Detect which cell encompasses the target text, then output its [x, y] center coordinate. 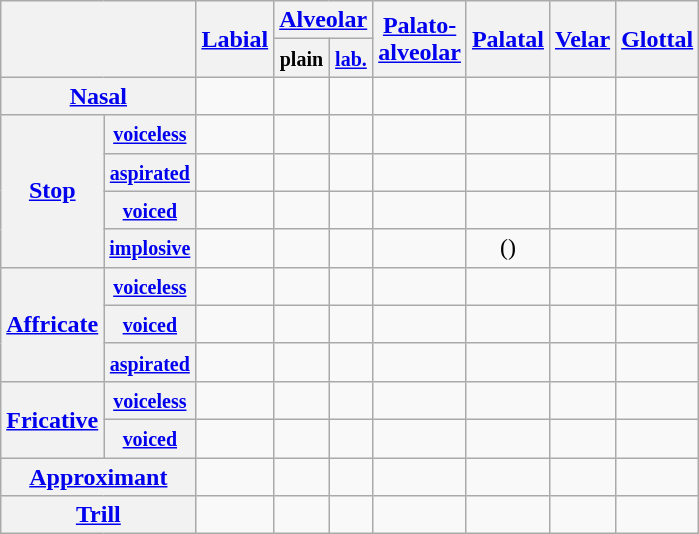
Glottal [658, 39]
Trill [98, 515]
Velar [582, 39]
plain [302, 58]
lab. [351, 58]
Fricative [52, 419]
Palatal [508, 39]
Nasal [98, 96]
Affricate [52, 324]
implosive [150, 248]
Stop [52, 191]
Approximant [98, 477]
Labial [235, 39]
() [508, 248]
Alveolar [324, 20]
Palato-alveolar [420, 39]
